Return the [x, y] coordinate for the center point of the cell that contains the specified text.  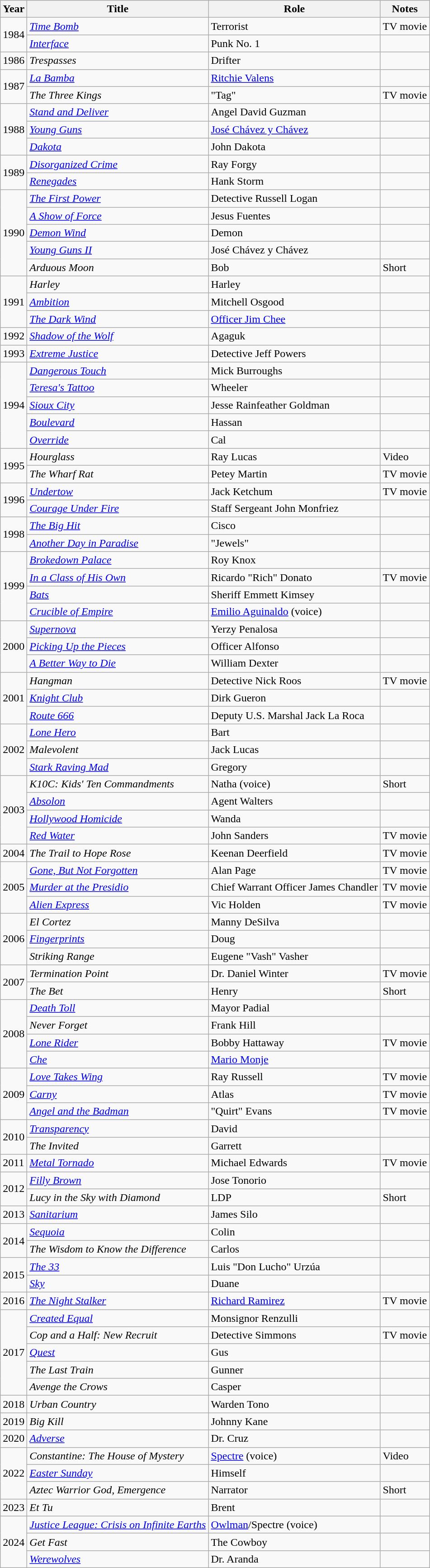
Staff Sergeant John Monfriez [294, 509]
Cisco [294, 526]
LDP [294, 1197]
Hollywood Homicide [118, 819]
2023 [14, 1507]
Big Kill [118, 1421]
Title [118, 9]
K10C: Kids' Ten Commandments [118, 784]
Alan Page [294, 870]
Created Equal [118, 1318]
2011 [14, 1163]
Route 666 [118, 715]
Demon [294, 233]
Bats [118, 595]
Constantine: The House of Mystery [118, 1456]
Stand and Deliver [118, 112]
The Three Kings [118, 95]
Murder at the Presidio [118, 887]
Arduous Moon [118, 267]
Get Fast [118, 1542]
Jack Ketchum [294, 491]
Ambition [118, 302]
Aztec Warrior God, Emergence [118, 1490]
Jesus Fuentes [294, 216]
The Wisdom to Know the Difference [118, 1249]
Spectre (voice) [294, 1456]
Gone, But Not Forgotten [118, 870]
Sanitarium [118, 1215]
Gregory [294, 767]
Mitchell Osgood [294, 302]
John Sanders [294, 836]
Ray Forgy [294, 164]
1992 [14, 336]
Detective Jeff Powers [294, 353]
Ricardo "Rich" Donato [294, 577]
Lucy in the Sky with Diamond [118, 1197]
A Show of Force [118, 216]
Et Tu [118, 1507]
Crucible of Empire [118, 612]
A Better Way to Die [118, 663]
Dirk Gueron [294, 698]
Luis "Don Lucho" Urzúa [294, 1266]
1989 [14, 172]
Alien Express [118, 905]
Manny DeSilva [294, 922]
1996 [14, 500]
The Night Stalker [118, 1301]
Malevolent [118, 749]
Stark Raving Mad [118, 767]
Interface [118, 43]
2000 [14, 646]
William Dexter [294, 663]
Carny [118, 1094]
Shadow of the Wolf [118, 336]
Mayor Padial [294, 1008]
Notes [405, 9]
Werewolves [118, 1559]
2018 [14, 1404]
The Wharf Rat [118, 474]
Metal Tornado [118, 1163]
2004 [14, 853]
2009 [14, 1094]
Bobby Hattaway [294, 1042]
Narrator [294, 1490]
Frank Hill [294, 1025]
1991 [14, 302]
Detective Nick Roos [294, 681]
2010 [14, 1137]
1999 [14, 586]
Hank Storm [294, 181]
Wheeler [294, 388]
Roy Knox [294, 560]
Duane [294, 1283]
Cop and a Half: New Recruit [118, 1335]
2012 [14, 1189]
Avenge the Crows [118, 1387]
Renegades [118, 181]
Dr. Aranda [294, 1559]
Sequoia [118, 1232]
Fingerprints [118, 939]
1995 [14, 465]
Gunner [294, 1370]
Gus [294, 1353]
Mick Burroughs [294, 371]
Himself [294, 1473]
El Cortez [118, 922]
Richard Ramirez [294, 1301]
Urban Country [118, 1404]
2024 [14, 1542]
Teresa's Tattoo [118, 388]
Hourglass [118, 457]
Detective Simmons [294, 1335]
Dangerous Touch [118, 371]
Role [294, 9]
Courage Under Fire [118, 509]
Love Takes Wing [118, 1077]
Atlas [294, 1094]
Garrett [294, 1146]
Red Water [118, 836]
2002 [14, 749]
"Quirt" Evans [294, 1111]
2019 [14, 1421]
Bart [294, 732]
Warden Tono [294, 1404]
The 33 [118, 1266]
The Big Hit [118, 526]
Lone Rider [118, 1042]
2016 [14, 1301]
Mario Monje [294, 1060]
Jose Tonorio [294, 1180]
Angel and the Badman [118, 1111]
Jack Lucas [294, 749]
Jesse Rainfeather Goldman [294, 405]
Petey Martin [294, 474]
Undertow [118, 491]
Never Forget [118, 1025]
David [294, 1129]
Termination Point [118, 973]
Justice League: Crisis on Infinite Earths [118, 1525]
Absolon [118, 801]
Bob [294, 267]
Disorganized Crime [118, 164]
Adverse [118, 1439]
Override [118, 439]
Keenan Deerfield [294, 853]
1994 [14, 405]
Quest [118, 1353]
Knight Club [118, 698]
Agaguk [294, 336]
The Bet [118, 991]
2020 [14, 1439]
Boulevard [118, 422]
"Tag" [294, 95]
"Jewels" [294, 543]
Trespasses [118, 61]
Ritchie Valens [294, 78]
Michael Edwards [294, 1163]
Brent [294, 1507]
Deputy U.S. Marshal Jack La Roca [294, 715]
In a Class of His Own [118, 577]
1990 [14, 233]
1998 [14, 534]
Punk No. 1 [294, 43]
The Last Train [118, 1370]
Colin [294, 1232]
Cal [294, 439]
2007 [14, 982]
Lone Hero [118, 732]
Time Bomb [118, 26]
2001 [14, 698]
Transparency [118, 1129]
Vic Holden [294, 905]
Natha (voice) [294, 784]
Death Toll [118, 1008]
Easter Sunday [118, 1473]
Extreme Justice [118, 353]
Dakota [118, 147]
The Cowboy [294, 1542]
Supernova [118, 629]
Eugene "Vash" Vasher [294, 956]
Doug [294, 939]
The Trail to Hope Rose [118, 853]
Brokedown Palace [118, 560]
Owlman/Spectre (voice) [294, 1525]
Carlos [294, 1249]
Monsignor Renzulli [294, 1318]
The Dark Wind [118, 319]
2015 [14, 1275]
Chief Warrant Officer James Chandler [294, 887]
2008 [14, 1034]
Young Guns II [118, 250]
Hassan [294, 422]
2013 [14, 1215]
Terrorist [294, 26]
Young Guns [118, 129]
2022 [14, 1473]
1984 [14, 35]
Che [118, 1060]
Year [14, 9]
1987 [14, 86]
La Bamba [118, 78]
Ray Lucas [294, 457]
Johnny Kane [294, 1421]
Emilio Aguinaldo (voice) [294, 612]
Yerzy Penalosa [294, 629]
Ray Russell [294, 1077]
Demon Wind [118, 233]
Dr. Cruz [294, 1439]
2006 [14, 939]
Picking Up the Pieces [118, 646]
Sheriff Emmett Kimsey [294, 595]
Sioux City [118, 405]
Dr. Daniel Winter [294, 973]
Sky [118, 1283]
John Dakota [294, 147]
Wanda [294, 819]
2014 [14, 1240]
Another Day in Paradise [118, 543]
1988 [14, 129]
James Silo [294, 1215]
Casper [294, 1387]
Detective Russell Logan [294, 198]
Angel David Guzman [294, 112]
2003 [14, 810]
Hangman [118, 681]
Striking Range [118, 956]
Officer Jim Chee [294, 319]
Drifter [294, 61]
1993 [14, 353]
1986 [14, 61]
Filly Brown [118, 1180]
Agent Walters [294, 801]
Henry [294, 991]
The First Power [118, 198]
2005 [14, 887]
Officer Alfonso [294, 646]
2017 [14, 1353]
The Invited [118, 1146]
